Pinpoint the cell where the given text exists, returning its [x, y] midpoint coordinate. 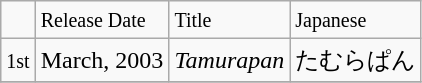
Title [230, 20]
たむらぱん [356, 60]
Release Date [102, 20]
March, 2003 [102, 60]
Japanese [356, 20]
1st [18, 60]
Tamurapan [230, 60]
